From the cell containing the given text, extract its center point as (X, Y) coordinate. 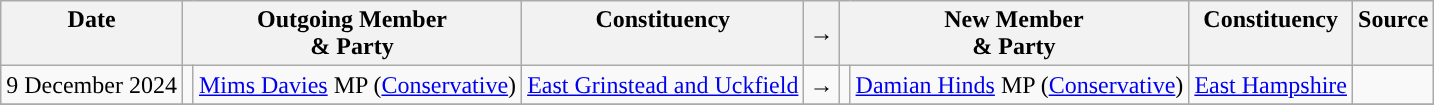
9 December 2024 (92, 85)
Date (92, 34)
Mims Davies MP (Conservative) (357, 85)
Source (1394, 34)
East Hampshire (1271, 85)
East Grinstead and Uckfield (663, 85)
New Member& Party (1014, 34)
Damian Hinds MP (Conservative) (1020, 85)
Outgoing Member& Party (352, 34)
